Pinpoint the cell where the given text exists, returning its [x, y] midpoint coordinate. 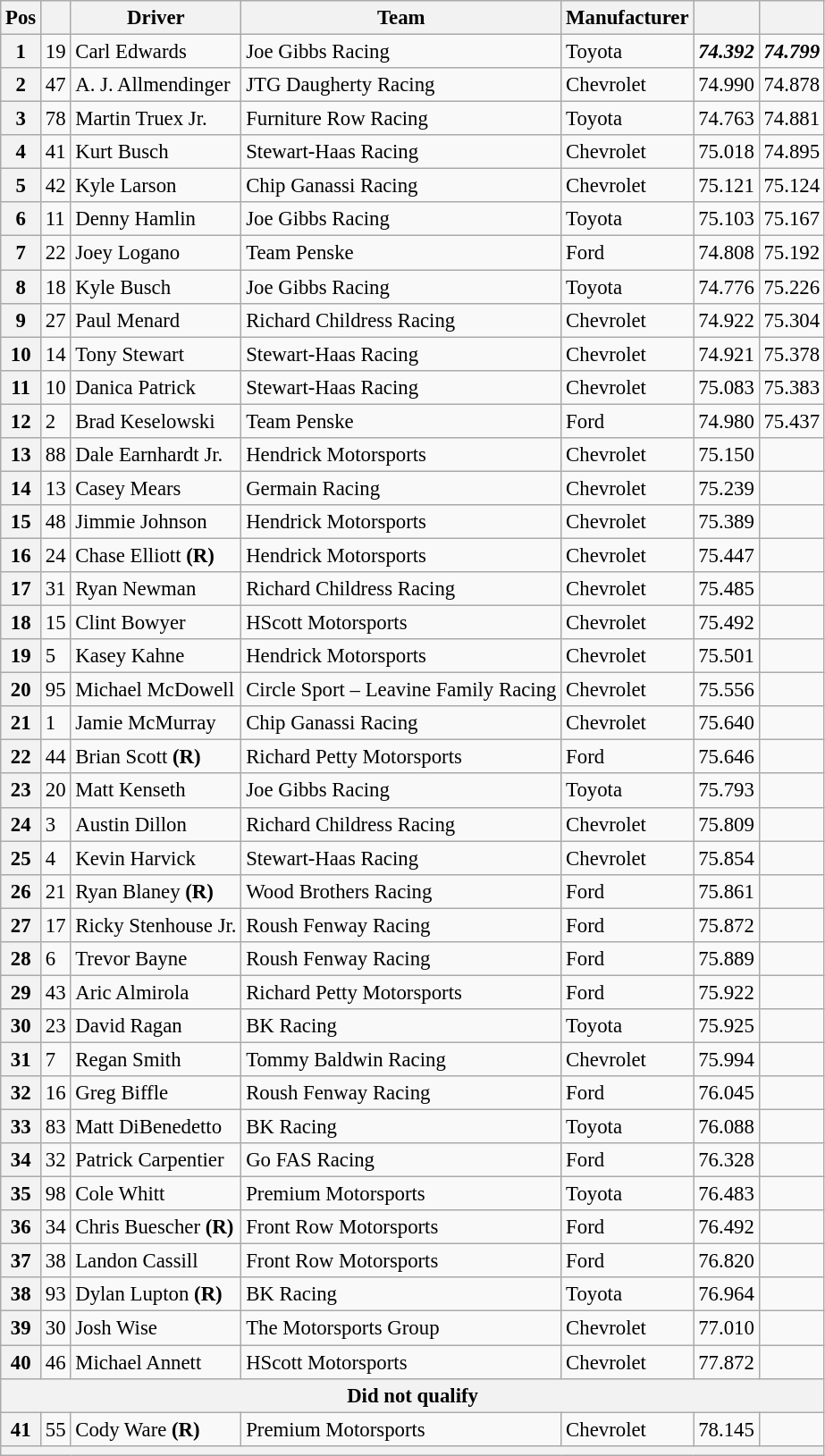
75.872 [726, 925]
75.018 [726, 152]
42 [55, 186]
9 [21, 320]
47 [55, 85]
75.150 [726, 455]
75.103 [726, 219]
46 [55, 1362]
Go FAS Racing [401, 1160]
48 [55, 522]
76.820 [726, 1261]
Team [401, 18]
78.145 [726, 1429]
26 [21, 891]
Jamie McMurray [156, 723]
74.980 [726, 421]
74.895 [792, 152]
75.492 [726, 623]
Regan Smith [156, 1059]
Cole Whitt [156, 1194]
75.925 [726, 1026]
A. J. Allmendinger [156, 85]
75.226 [792, 287]
95 [55, 690]
JTG Daugherty Racing [401, 85]
Chase Elliott (R) [156, 555]
Patrick Carpentier [156, 1160]
88 [55, 455]
75.383 [792, 387]
Did not qualify [413, 1395]
93 [55, 1295]
75.124 [792, 186]
Joey Logano [156, 253]
Tony Stewart [156, 354]
Dale Earnhardt Jr. [156, 455]
75.501 [726, 656]
Kyle Larson [156, 186]
75.646 [726, 757]
75.485 [726, 589]
Josh Wise [156, 1328]
75.389 [726, 522]
The Motorsports Group [401, 1328]
Furniture Row Racing [401, 119]
12 [21, 421]
75.640 [726, 723]
75.239 [726, 488]
Matt DiBenedetto [156, 1127]
74.799 [792, 52]
74.763 [726, 119]
28 [21, 959]
Tommy Baldwin Racing [401, 1059]
Paul Menard [156, 320]
Driver [156, 18]
Cody Ware (R) [156, 1429]
8 [21, 287]
74.392 [726, 52]
75.121 [726, 186]
74.878 [792, 85]
43 [55, 992]
Chris Buescher (R) [156, 1227]
David Ragan [156, 1026]
Michael Annett [156, 1362]
75.861 [726, 891]
Manufacturer [627, 18]
74.808 [726, 253]
Aric Almirola [156, 992]
Danica Patrick [156, 387]
Kasey Kahne [156, 656]
77.010 [726, 1328]
76.328 [726, 1160]
75.447 [726, 555]
Casey Mears [156, 488]
75.922 [726, 992]
75.192 [792, 253]
Matt Kenseth [156, 791]
Circle Sport – Leavine Family Racing [401, 690]
Dylan Lupton (R) [156, 1295]
Greg Biffle [156, 1093]
Ricky Stenhouse Jr. [156, 925]
Clint Bowyer [156, 623]
76.045 [726, 1093]
Ryan Newman [156, 589]
Kevin Harvick [156, 858]
Kurt Busch [156, 152]
29 [21, 992]
74.990 [726, 85]
Landon Cassill [156, 1261]
Pos [21, 18]
Denny Hamlin [156, 219]
35 [21, 1194]
Martin Truex Jr. [156, 119]
75.793 [726, 791]
75.854 [726, 858]
76.483 [726, 1194]
74.776 [726, 287]
Germain Racing [401, 488]
Michael McDowell [156, 690]
25 [21, 858]
Austin Dillon [156, 824]
74.881 [792, 119]
55 [55, 1429]
Jimmie Johnson [156, 522]
75.304 [792, 320]
39 [21, 1328]
37 [21, 1261]
74.922 [726, 320]
44 [55, 757]
76.964 [726, 1295]
75.437 [792, 421]
33 [21, 1127]
77.872 [726, 1362]
Brian Scott (R) [156, 757]
75.083 [726, 387]
75.994 [726, 1059]
76.088 [726, 1127]
74.921 [726, 354]
36 [21, 1227]
75.809 [726, 824]
Carl Edwards [156, 52]
75.556 [726, 690]
76.492 [726, 1227]
Trevor Bayne [156, 959]
Brad Keselowski [156, 421]
40 [21, 1362]
78 [55, 119]
75.167 [792, 219]
75.378 [792, 354]
83 [55, 1127]
75.889 [726, 959]
98 [55, 1194]
Kyle Busch [156, 287]
Wood Brothers Racing [401, 891]
Ryan Blaney (R) [156, 891]
